Identify which cell holds the provided text, then report its (x, y) central coordinate. 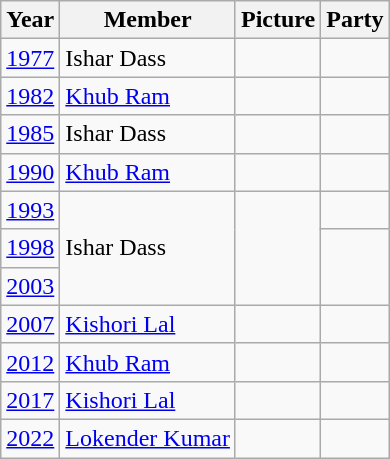
Party (355, 20)
1990 (30, 172)
2022 (30, 438)
Picture (278, 20)
1993 (30, 210)
2007 (30, 324)
Year (30, 20)
1982 (30, 96)
1977 (30, 58)
1985 (30, 134)
Member (148, 20)
1998 (30, 248)
2003 (30, 286)
2017 (30, 400)
2012 (30, 362)
Lokender Kumar (148, 438)
